Provide the (x, y) coordinate of the cell's center where the given text is located.  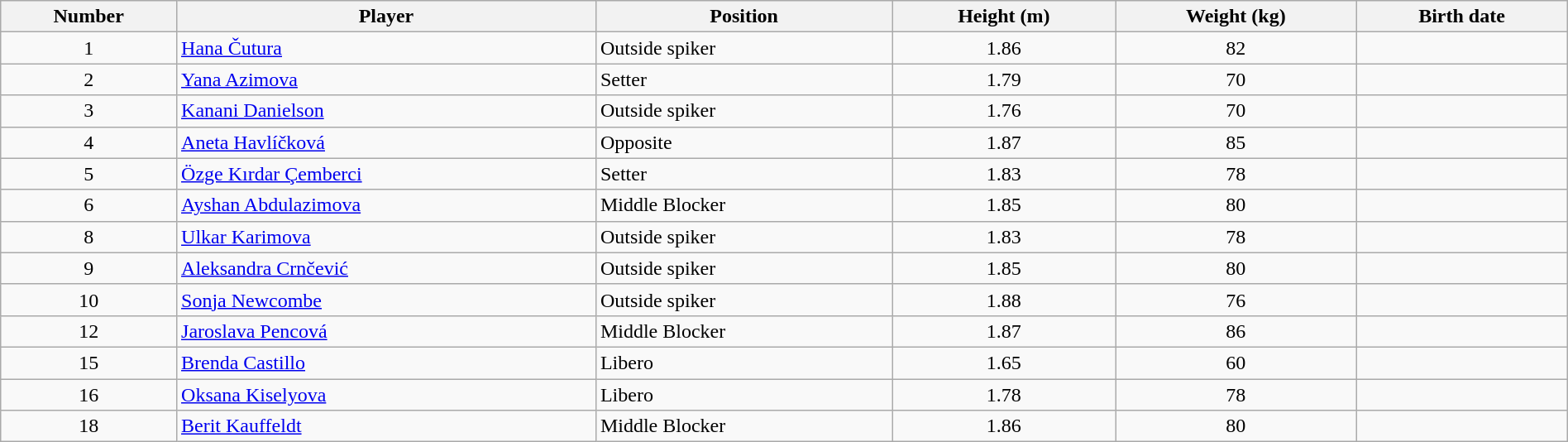
3 (89, 111)
Özge Kırdar Çemberci (387, 174)
Jaroslava Pencová (387, 331)
Weight (kg) (1236, 17)
5 (89, 174)
Brenda Castillo (387, 363)
9 (89, 268)
Sonja Newcombe (387, 300)
Ulkar Karimova (387, 237)
Height (m) (1004, 17)
2 (89, 79)
15 (89, 363)
1.76 (1004, 111)
Kanani Danielson (387, 111)
12 (89, 331)
Hana Čutura (387, 48)
1.79 (1004, 79)
1 (89, 48)
Opposite (743, 142)
85 (1236, 142)
Berit Kauffeldt (387, 426)
Number (89, 17)
86 (1236, 331)
4 (89, 142)
10 (89, 300)
60 (1236, 363)
1.65 (1004, 363)
Ayshan Abdulazimova (387, 205)
8 (89, 237)
Aleksandra Crnčević (387, 268)
Player (387, 17)
18 (89, 426)
1.88 (1004, 300)
Position (743, 17)
Oksana Kiselyova (387, 395)
Aneta Havlíčková (387, 142)
Birth date (1462, 17)
82 (1236, 48)
Yana Azimova (387, 79)
6 (89, 205)
16 (89, 395)
76 (1236, 300)
1.78 (1004, 395)
